Identify which cell holds the provided text, then report its [x, y] central coordinate. 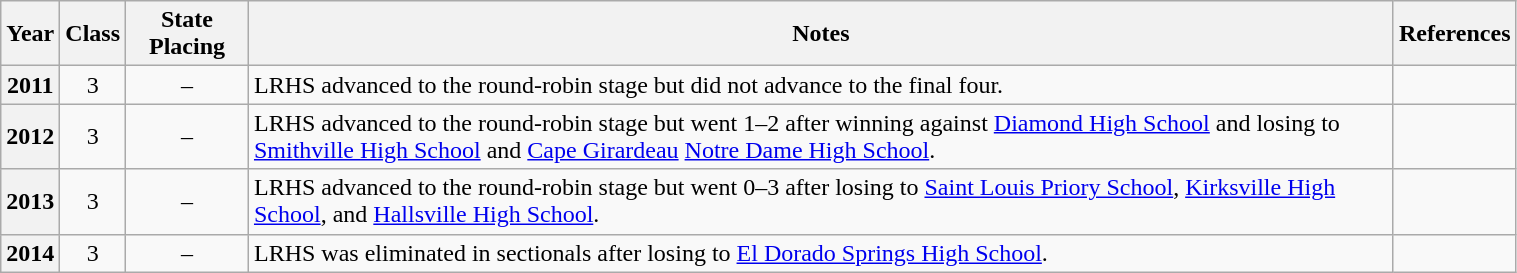
Notes [820, 34]
LRHS advanced to the round-robin stage but went 0–3 after losing to Saint Louis Priory School, Kirksville High School, and Hallsville High School. [820, 202]
2013 [30, 202]
2012 [30, 136]
2011 [30, 85]
LRHS advanced to the round-robin stage but did not advance to the final four. [820, 85]
2014 [30, 253]
Year [30, 34]
LRHS was eliminated in sectionals after losing to El Dorado Springs High School. [820, 253]
State Placing [188, 34]
Class [93, 34]
References [1454, 34]
